Capture the cell that displays the provided text and extract its (x, y) central coordinate. 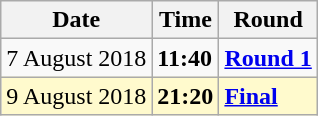
Final (268, 96)
Round 1 (268, 58)
Time (186, 20)
9 August 2018 (76, 96)
21:20 (186, 96)
Date (76, 20)
11:40 (186, 58)
Round (268, 20)
7 August 2018 (76, 58)
